Extract the (x, y) coordinate from the center of the cell holding the provided text.  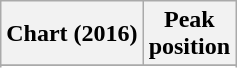
Chart (2016) (72, 34)
Peak position (189, 34)
